For the text-containing cell, return its midpoint in (X, Y) coordinate format. 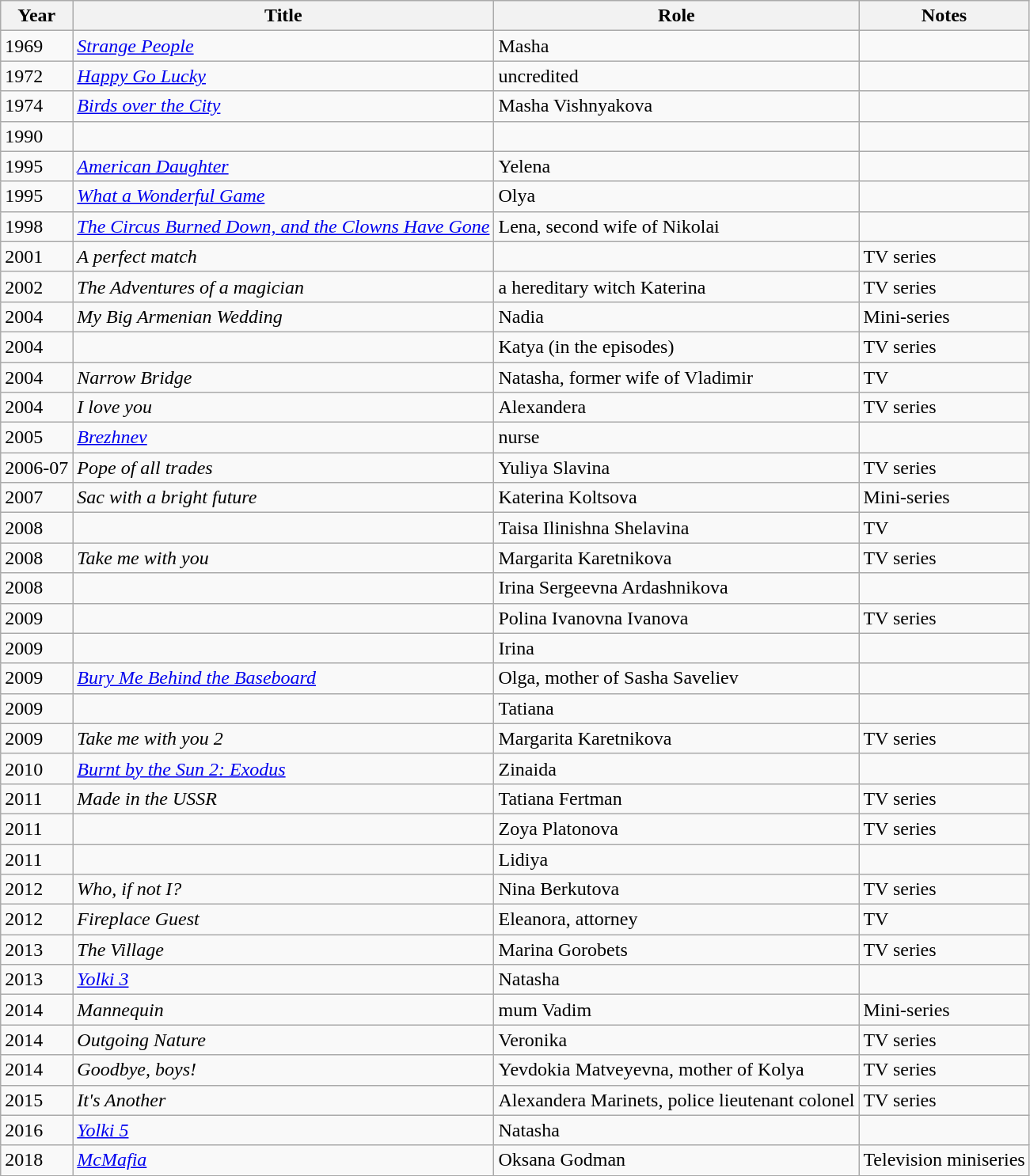
Title (283, 16)
Birds over the City (283, 106)
Katerina Koltsova (676, 498)
Lena, second wife of Nikolai (676, 226)
Zinaida (676, 768)
Taisa Ilinishna Shelavina (676, 528)
Role (676, 16)
Polina Ivanovna Ivanova (676, 618)
I love you (283, 408)
Burnt by the Sun 2: Exodus (283, 768)
Who, if not I? (283, 890)
Tatiana (676, 708)
2005 (36, 438)
Zoya Platonova (676, 829)
Television miniseries (944, 1160)
Katya (in the episodes) (676, 347)
Nadia (676, 317)
Narrow Bridge (283, 377)
Outgoing Nature (283, 1040)
Yolki 3 (283, 980)
Made in the USSR (283, 799)
Yolki 5 (283, 1130)
Tatiana Fertman (676, 799)
Take me with you 2 (283, 738)
1998 (36, 226)
a hereditary witch Katerina (676, 286)
1969 (36, 46)
It's Another (283, 1100)
Brezhnev (283, 438)
The Village (283, 950)
Alexandera (676, 408)
Nina Berkutova (676, 890)
Sac with a bright future (283, 498)
Olga, mother of Sasha Saveliev (676, 678)
Happy Go Lucky (283, 76)
Irina (676, 648)
2006-07 (36, 468)
Marina Gorobets (676, 950)
mum Vadim (676, 1010)
Yuliya Slavina (676, 468)
2010 (36, 768)
Yevdokia Matveyevna, mother of Kolya (676, 1070)
Mannequin (283, 1010)
What a Wonderful Game (283, 196)
Year (36, 16)
2007 (36, 498)
Olya (676, 196)
1972 (36, 76)
1990 (36, 136)
nurse (676, 438)
Eleanora, attorney (676, 920)
2018 (36, 1160)
2002 (36, 286)
The Adventures of a magician (283, 286)
2016 (36, 1130)
Strange People (283, 46)
Masha Vishnyakova (676, 106)
The Circus Burned Down, and the Clowns Have Gone (283, 226)
Notes (944, 16)
Lidiya (676, 859)
1974 (36, 106)
A perfect match (283, 256)
Veronika (676, 1040)
Masha (676, 46)
Take me with you (283, 558)
American Daughter (283, 166)
McMafia (283, 1160)
Irina Sergeevna Ardashnikova (676, 588)
My Big Armenian Wedding (283, 317)
Oksana Godman (676, 1160)
Goodbye, boys! (283, 1070)
2015 (36, 1100)
Yelena (676, 166)
uncredited (676, 76)
Alexandera Marinets, police lieutenant colonel (676, 1100)
Fireplace Guest (283, 920)
Natasha, former wife of Vladimir (676, 377)
2001 (36, 256)
Pope of all trades (283, 468)
Bury Me Behind the Baseboard (283, 678)
